Detect which cell encompasses the target text, then output its (X, Y) center coordinate. 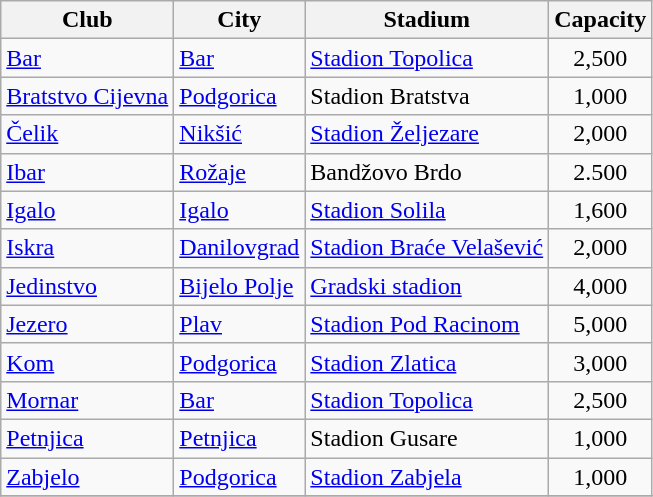
Stadion Bratstva (427, 96)
Stadion Željezare (427, 134)
Stadion Gusare (427, 438)
Mornar (88, 400)
Plav (240, 324)
2.500 (600, 172)
Stadium (427, 20)
Stadion Solila (427, 210)
Rožaje (240, 172)
City (240, 20)
Nikšić (240, 134)
5,000 (600, 324)
Gradski stadion (427, 286)
Bratstvo Cijevna (88, 96)
3,000 (600, 362)
Jezero (88, 324)
Kom (88, 362)
Bandžovo Brdo (427, 172)
Jedinstvo (88, 286)
Bijelo Polje (240, 286)
4,000 (600, 286)
Ibar (88, 172)
1,600 (600, 210)
Stadion Zlatica (427, 362)
Čelik (88, 134)
Capacity (600, 20)
Danilovgrad (240, 248)
Club (88, 20)
Iskra (88, 248)
Stadion Zabjela (427, 477)
Zabjelo (88, 477)
Stadion Pod Racinom (427, 324)
Stadion Braće Velašević (427, 248)
